Scan for the cell matching the given text and deliver its (x, y) coordinate at center. 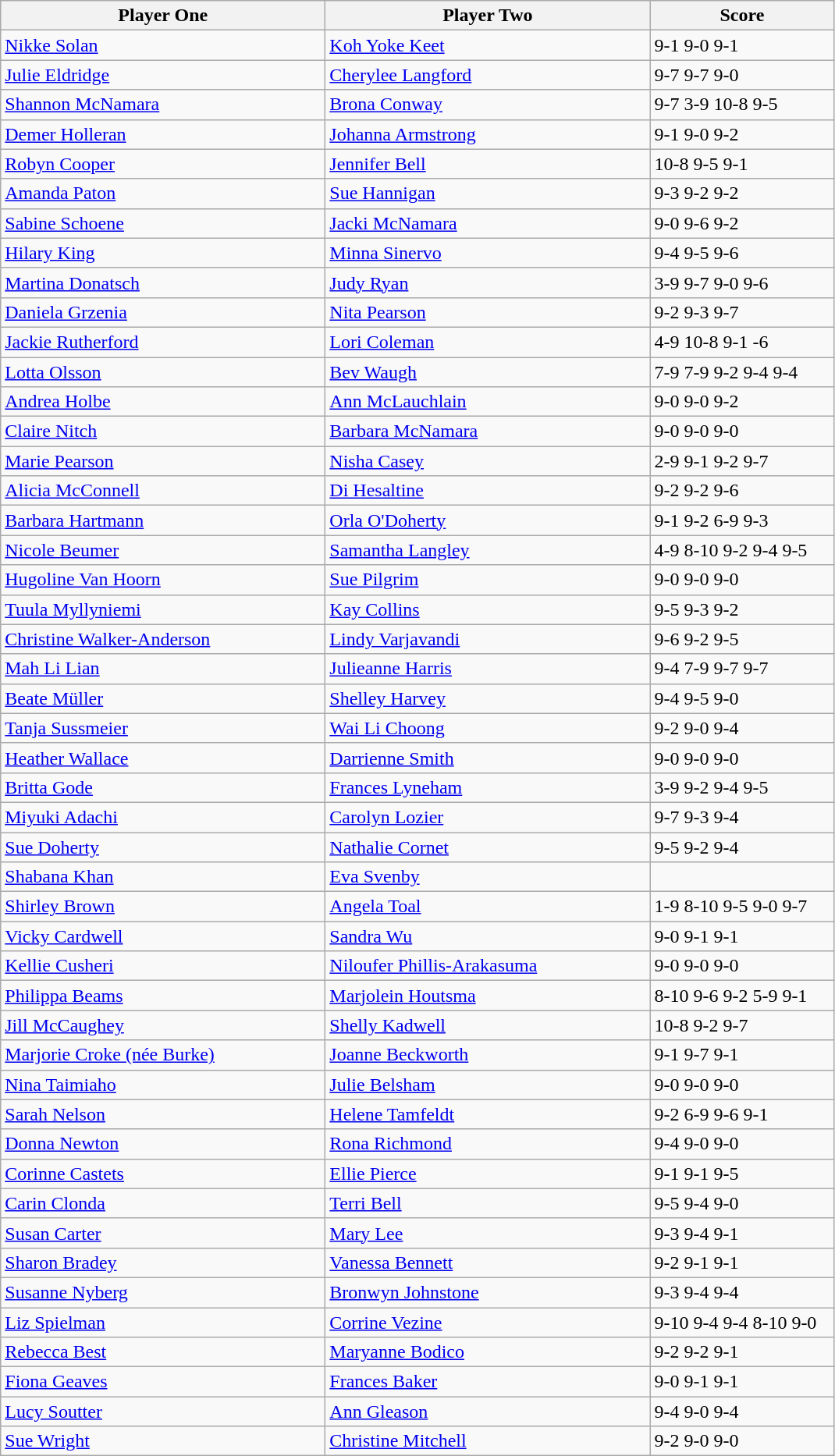
9-4 7-9 9-7 9-7 (742, 669)
Ann Gleason (488, 1412)
Nikke Solan (163, 45)
Shelley Harvey (488, 698)
9-0 9-6 9-2 (742, 223)
Christine Walker-Anderson (163, 639)
Brona Conway (488, 105)
Frances Lyneham (488, 787)
Sandra Wu (488, 936)
Marjorie Croke (née Burke) (163, 1055)
9-1 9-2 6-9 9-3 (742, 520)
Samantha Langley (488, 550)
Darrienne Smith (488, 758)
Rona Richmond (488, 1144)
Marjolein Houtsma (488, 996)
Cherylee Langford (488, 75)
Alicia McConnell (163, 491)
Claire Nitch (163, 431)
Angela Toal (488, 907)
Ellie Pierce (488, 1174)
Lotta Olsson (163, 372)
Carolyn Lozier (488, 817)
Daniela Grzenia (163, 312)
Nina Taimiaho (163, 1085)
Tuula Myllyniemi (163, 609)
9-2 9-3 9-7 (742, 312)
Player One (163, 16)
Hugoline Van Hoorn (163, 580)
Barbara McNamara (488, 431)
Mary Lee (488, 1233)
9-3 9-4 9-1 (742, 1233)
Johanna Armstrong (488, 134)
Joanne Beckworth (488, 1055)
Nita Pearson (488, 312)
Bev Waugh (488, 372)
Carin Clonda (163, 1203)
Vanessa Bennett (488, 1262)
Nisha Casey (488, 461)
9-5 9-4 9-0 (742, 1203)
Mah Li Lian (163, 669)
Tanja Sussmeier (163, 728)
Julieanne Harris (488, 669)
7-9 7-9 9-2 9-4 9-4 (742, 372)
Lindy Varjavandi (488, 639)
Robyn Cooper (163, 164)
Kay Collins (488, 609)
9-10 9-4 9-4 8-10 9-0 (742, 1323)
Lori Coleman (488, 342)
Sue Hannigan (488, 194)
Terri Bell (488, 1203)
Kellie Cusheri (163, 966)
9-2 9-1 9-1 (742, 1262)
Sue Doherty (163, 847)
Jacki McNamara (488, 223)
4-9 10-8 9-1 -6 (742, 342)
Player Two (488, 16)
Liz Spielman (163, 1323)
9-2 9-0 9-4 (742, 728)
Jennifer Bell (488, 164)
Nicole Beumer (163, 550)
Donna Newton (163, 1144)
Sue Wright (163, 1441)
Barbara Hartmann (163, 520)
Wai Li Choong (488, 728)
9-2 9-2 9-1 (742, 1352)
4-9 8-10 9-2 9-4 9-5 (742, 550)
9-1 9-7 9-1 (742, 1055)
9-6 9-2 9-5 (742, 639)
Koh Yoke Keet (488, 45)
Britta Gode (163, 787)
Rebecca Best (163, 1352)
Niloufer Phillis-Arakasuma (488, 966)
Sue Pilgrim (488, 580)
Di Hesaltine (488, 491)
9-2 9-0 9-0 (742, 1441)
Ann McLauchlain (488, 402)
9-2 9-2 9-6 (742, 491)
9-1 9-0 9-1 (742, 45)
Jill McCaughey (163, 1025)
Sarah Nelson (163, 1114)
Andrea Holbe (163, 402)
9-4 9-0 9-0 (742, 1144)
Sharon Bradey (163, 1262)
Corinne Castets (163, 1174)
9-5 9-2 9-4 (742, 847)
Julie Eldridge (163, 75)
Susanne Nyberg (163, 1292)
1-9 8-10 9-5 9-0 9-7 (742, 907)
Vicky Cardwell (163, 936)
9-5 9-3 9-2 (742, 609)
Score (742, 16)
Frances Baker (488, 1382)
9-4 9-0 9-4 (742, 1412)
9-3 9-4 9-4 (742, 1292)
9-7 3-9 10-8 9-5 (742, 105)
Martina Donatsch (163, 282)
9-0 9-0 9-2 (742, 402)
Helene Tamfeldt (488, 1114)
Eva Svenby (488, 877)
Lucy Soutter (163, 1412)
Julie Belsham (488, 1085)
9-4 9-5 9-6 (742, 253)
Marie Pearson (163, 461)
3-9 9-2 9-4 9-5 (742, 787)
Judy Ryan (488, 282)
Sabine Schoene (163, 223)
Fiona Geaves (163, 1382)
Orla O'Doherty (488, 520)
Christine Mitchell (488, 1441)
Minna Sinervo (488, 253)
Philippa Beams (163, 996)
9-1 9-0 9-2 (742, 134)
9-1 9-1 9-5 (742, 1174)
Shirley Brown (163, 907)
Demer Holleran (163, 134)
9-2 6-9 9-6 9-1 (742, 1114)
2-9 9-1 9-2 9-7 (742, 461)
10-8 9-5 9-1 (742, 164)
Corrine Vezine (488, 1323)
Beate Müller (163, 698)
9-3 9-2 9-2 (742, 194)
Shabana Khan (163, 877)
9-4 9-5 9-0 (742, 698)
Hilary King (163, 253)
Shelly Kadwell (488, 1025)
Nathalie Cornet (488, 847)
9-7 9-7 9-0 (742, 75)
3-9 9-7 9-0 9-6 (742, 282)
10-8 9-2 9-7 (742, 1025)
Maryanne Bodico (488, 1352)
Shannon McNamara (163, 105)
Jackie Rutherford (163, 342)
Susan Carter (163, 1233)
8-10 9-6 9-2 5-9 9-1 (742, 996)
Bronwyn Johnstone (488, 1292)
9-7 9-3 9-4 (742, 817)
Heather Wallace (163, 758)
Amanda Paton (163, 194)
Miyuki Adachi (163, 817)
